From the cell containing the given text, extract its center point as (X, Y) coordinate. 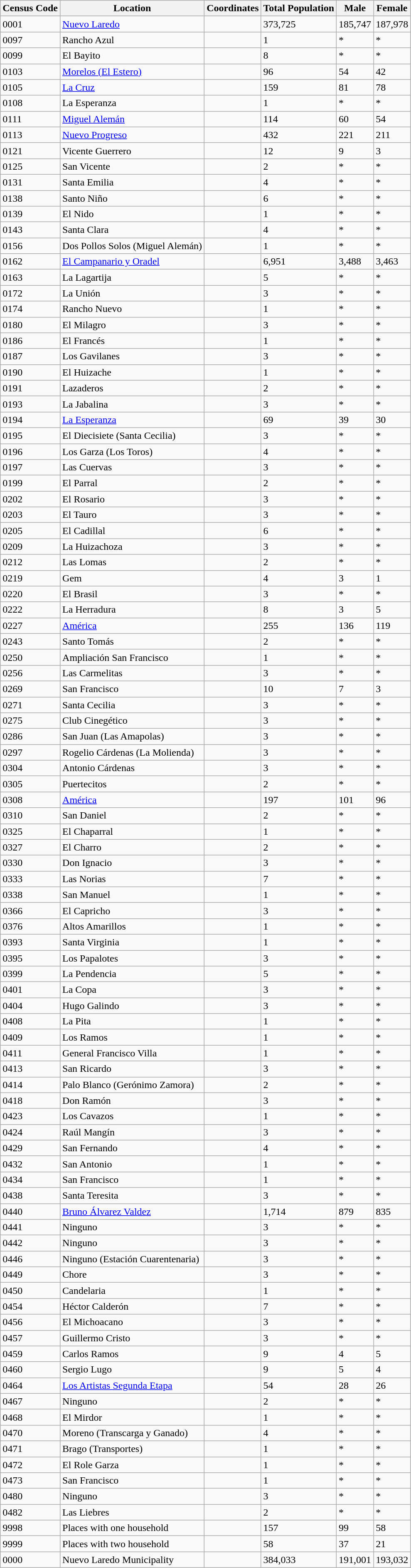
0338 (30, 895)
12 (299, 151)
La Jabalina (132, 404)
Santa Clara (132, 230)
0212 (30, 562)
Santa Teresita (132, 1195)
157 (299, 1528)
384,033 (299, 1560)
El Mirdor (132, 1417)
Female (392, 8)
193,032 (392, 1560)
21 (392, 1544)
0308 (30, 800)
Rancho Nuevo (132, 309)
Santa Emilia (132, 182)
0271 (30, 705)
Census Code (30, 8)
0442 (30, 1243)
0482 (30, 1512)
0468 (30, 1417)
39 (355, 420)
Los Garza (Los Toros) (132, 451)
211 (392, 135)
0111 (30, 119)
0441 (30, 1227)
0471 (30, 1449)
El Chaparral (132, 831)
81 (355, 87)
Santa Virginia (132, 942)
0187 (30, 356)
0449 (30, 1275)
Nuevo Laredo Municipality (132, 1560)
Los Gavilanes (132, 356)
221 (355, 135)
0243 (30, 641)
0414 (30, 1085)
60 (355, 119)
El Francés (132, 341)
0113 (30, 135)
Gem (132, 578)
0186 (30, 341)
0376 (30, 926)
Los Papalotes (132, 958)
0310 (30, 816)
Santo Tomás (132, 641)
373,725 (299, 24)
Los Cavazos (132, 1116)
191,001 (355, 1560)
Los Artistas Segunda Etapa (132, 1385)
Raúl Mangín (132, 1132)
78 (392, 87)
185,747 (355, 24)
Nuevo Progreso (132, 135)
0408 (30, 1021)
0256 (30, 673)
Club Cinegético (132, 721)
835 (392, 1212)
0325 (30, 831)
Nuevo Laredo (132, 24)
0470 (30, 1433)
42 (392, 72)
Coordinates (233, 8)
0459 (30, 1354)
0143 (30, 230)
Moreno (Transcarga y Ganado) (132, 1433)
Palo Blanco (Gerónimo Zamora) (132, 1085)
Places with one household (132, 1528)
879 (355, 1212)
0432 (30, 1164)
0275 (30, 721)
San Manuel (132, 895)
0220 (30, 594)
0366 (30, 910)
San Fernando (132, 1148)
28 (355, 1385)
0205 (30, 531)
Vicente Guerrero (132, 151)
La Cruz (132, 87)
0401 (30, 990)
114 (299, 119)
0219 (30, 578)
0180 (30, 325)
La Huizachoza (132, 547)
San Antonio (132, 1164)
0454 (30, 1306)
37 (355, 1544)
0467 (30, 1401)
0304 (30, 768)
La Lagartija (132, 277)
Altos Amarillos (132, 926)
0429 (30, 1148)
0305 (30, 784)
El Diecisiete (Santa Cecilia) (132, 435)
0440 (30, 1212)
0163 (30, 277)
30 (392, 420)
0457 (30, 1338)
Las Lomas (132, 562)
El Milagro (132, 325)
Miguel Alemán (132, 119)
0162 (30, 262)
General Francisco Villa (132, 1053)
0001 (30, 24)
0250 (30, 657)
Las Liebres (132, 1512)
101 (355, 800)
Rancho Azul (132, 40)
Candelaria (132, 1291)
0456 (30, 1322)
La Copa (132, 990)
0464 (30, 1385)
0269 (30, 689)
La Pendencia (132, 974)
El Nido (132, 214)
Hugo Galindo (132, 1006)
Santo Niño (132, 198)
0108 (30, 103)
0131 (30, 182)
0138 (30, 198)
0195 (30, 435)
0196 (30, 451)
0393 (30, 942)
255 (299, 626)
0480 (30, 1496)
159 (299, 87)
Santa Cecilia (132, 705)
Las Cuervas (132, 467)
99 (355, 1528)
0413 (30, 1069)
0399 (30, 974)
69 (299, 420)
Puertecitos (132, 784)
Los Ramos (132, 1037)
9999 (30, 1544)
1,714 (299, 1212)
El Brasil (132, 594)
0099 (30, 56)
0418 (30, 1101)
0472 (30, 1464)
Sergio Lugo (132, 1370)
San Ricardo (132, 1069)
0103 (30, 72)
Carlos Ramos (132, 1354)
Brago (Transportes) (132, 1449)
0105 (30, 87)
Lazaderos (132, 388)
0423 (30, 1116)
0125 (30, 166)
0330 (30, 863)
Dos Pollos Solos (Miguel Alemán) (132, 246)
La Herradura (132, 610)
197 (299, 800)
0460 (30, 1370)
6,951 (299, 262)
Guillermo Cristo (132, 1338)
0395 (30, 958)
0297 (30, 752)
Don Ramón (132, 1101)
0197 (30, 467)
0172 (30, 293)
San Vicente (132, 166)
119 (392, 626)
Chore (132, 1275)
0333 (30, 879)
El Parral (132, 483)
0121 (30, 151)
Héctor Calderón (132, 1306)
0434 (30, 1180)
0156 (30, 246)
0191 (30, 388)
Don Ignacio (132, 863)
El Cadillal (132, 531)
0194 (30, 420)
0097 (30, 40)
Total Population (299, 8)
Las Norias (132, 879)
0174 (30, 309)
El Rosario (132, 499)
Ampliación San Francisco (132, 657)
10 (299, 689)
0222 (30, 610)
0404 (30, 1006)
0473 (30, 1481)
Las Carmelitas (132, 673)
El Huizache (132, 372)
Ninguno (Estación Cuarentenaria) (132, 1259)
0450 (30, 1291)
0286 (30, 737)
136 (355, 626)
0190 (30, 372)
0193 (30, 404)
0446 (30, 1259)
0327 (30, 847)
0438 (30, 1195)
El Charro (132, 847)
3,463 (392, 262)
0000 (30, 1560)
El Tauro (132, 515)
Morelos (El Estero) (132, 72)
Location (132, 8)
San Juan (Las Amapolas) (132, 737)
0199 (30, 483)
0209 (30, 547)
Bruno Álvarez Valdez (132, 1212)
Antonio Cárdenas (132, 768)
0227 (30, 626)
187,978 (392, 24)
La Pita (132, 1021)
El Role Garza (132, 1464)
432 (299, 135)
El Campanario y Oradel (132, 262)
26 (392, 1385)
El Bayito (132, 56)
0203 (30, 515)
Places with two household (132, 1544)
San Daniel (132, 816)
0411 (30, 1053)
Rogelio Cárdenas (La Molienda) (132, 752)
0409 (30, 1037)
El Capricho (132, 910)
Male (355, 8)
0202 (30, 499)
La Unión (132, 293)
El Michoacano (132, 1322)
3,488 (355, 262)
0424 (30, 1132)
0139 (30, 214)
9998 (30, 1528)
